Identify which cell holds the provided text, then report its (X, Y) central coordinate. 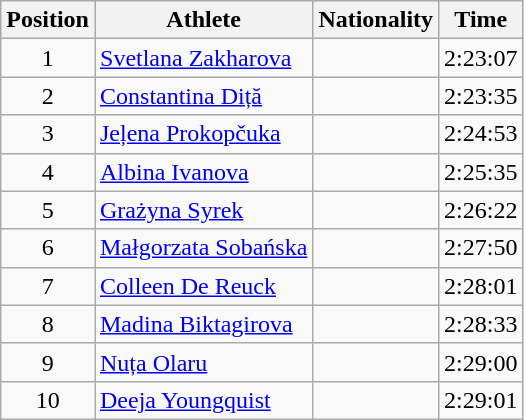
2 (48, 96)
Nuța Olaru (203, 362)
Madina Biktagirova (203, 324)
Constantina Diță (203, 96)
6 (48, 248)
2:29:00 (481, 362)
5 (48, 210)
Position (48, 20)
Svetlana Zakharova (203, 58)
2:28:01 (481, 286)
2:25:35 (481, 172)
Time (481, 20)
3 (48, 134)
2:26:22 (481, 210)
Grażyna Syrek (203, 210)
8 (48, 324)
2:27:50 (481, 248)
Nationality (376, 20)
2:23:35 (481, 96)
Albina Ivanova (203, 172)
Colleen De Reuck (203, 286)
2:29:01 (481, 400)
Deeja Youngquist (203, 400)
7 (48, 286)
2:28:33 (481, 324)
2:24:53 (481, 134)
10 (48, 400)
Małgorzata Sobańska (203, 248)
Athlete (203, 20)
9 (48, 362)
1 (48, 58)
Jeļena Prokopčuka (203, 134)
4 (48, 172)
2:23:07 (481, 58)
